Identify which cell holds the provided text, then report its (x, y) central coordinate. 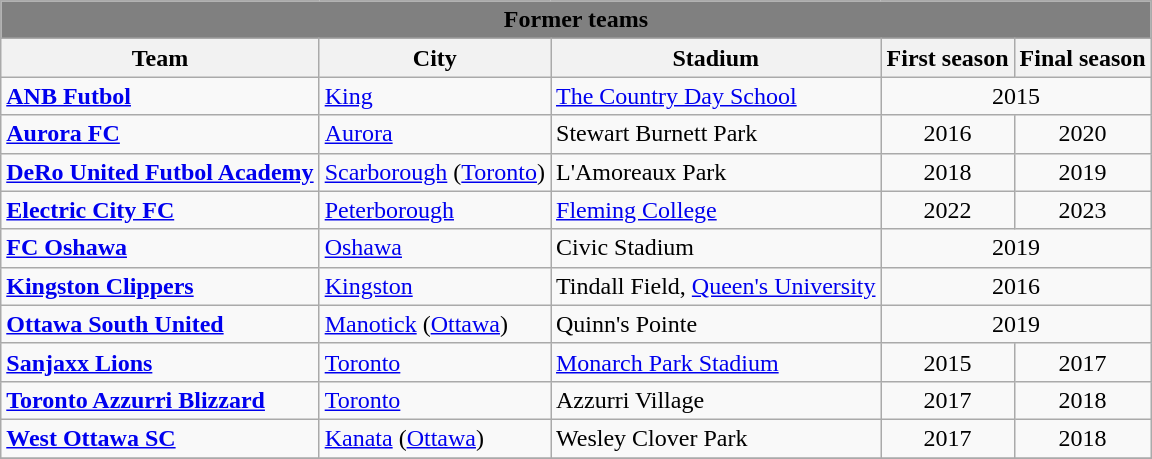
Former teams (576, 20)
ANB Futbol (160, 96)
Final season (1082, 58)
2022 (948, 210)
Civic Stadium (716, 248)
2020 (1082, 134)
Kanata (Ottawa) (434, 438)
Ottawa South United (160, 324)
West Ottawa SC (160, 438)
Stadium (716, 58)
2023 (1082, 210)
Monarch Park Stadium (716, 362)
Scarborough (Toronto) (434, 172)
City (434, 58)
Peterborough (434, 210)
Manotick (Ottawa) (434, 324)
FC Oshawa (160, 248)
DeRo United Futbol Academy (160, 172)
Tindall Field, Queen's University (716, 286)
Team (160, 58)
Kingston Clippers (160, 286)
Electric City FC (160, 210)
Kingston (434, 286)
Toronto Azzurri Blizzard (160, 400)
Oshawa (434, 248)
Sanjaxx Lions (160, 362)
L'Amoreaux Park (716, 172)
Wesley Clover Park (716, 438)
Stewart Burnett Park (716, 134)
Quinn's Pointe (716, 324)
King (434, 96)
Aurora FC (160, 134)
Aurora (434, 134)
Azzurri Village (716, 400)
First season (948, 58)
The Country Day School (716, 96)
Fleming College (716, 210)
